Return the (x, y) coordinate for the center point of the cell that contains the specified text.  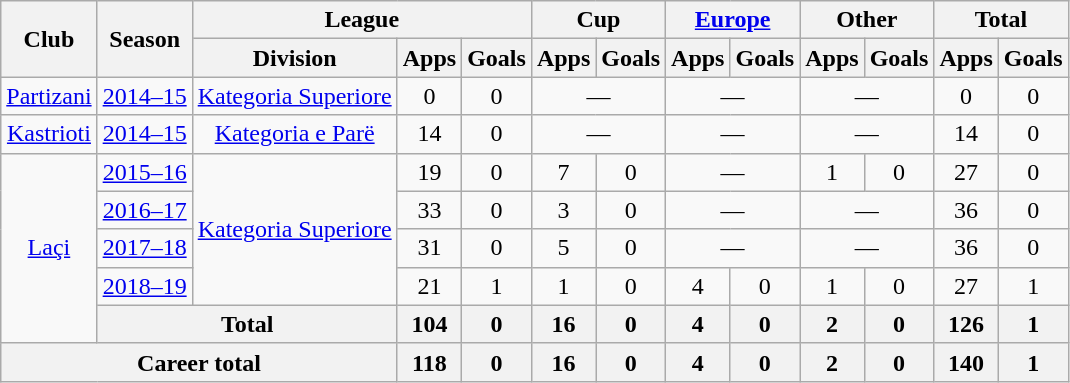
104 (429, 324)
126 (966, 324)
Other (867, 20)
31 (429, 248)
2015–16 (144, 172)
7 (563, 172)
2016–17 (144, 210)
140 (966, 362)
Cup (598, 20)
Laçi (49, 248)
2017–18 (144, 248)
33 (429, 210)
League (362, 20)
Partizani (49, 96)
Kastrioti (49, 134)
Club (49, 39)
Division (294, 58)
118 (429, 362)
Kategoria e Parë (294, 134)
19 (429, 172)
21 (429, 286)
Season (144, 39)
Europe (733, 20)
2018–19 (144, 286)
Career total (199, 362)
5 (563, 248)
3 (563, 210)
